Scan for the cell matching the given text and deliver its [X, Y] coordinate at center. 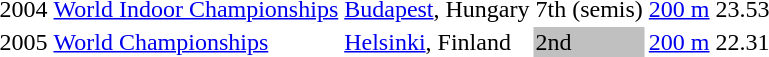
200 m [679, 42]
Helsinki, Finland [437, 42]
World Championships [196, 42]
2nd [589, 42]
